From the cell containing the given text, extract its center point as (x, y) coordinate. 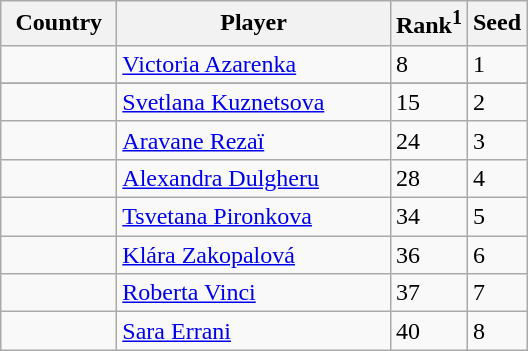
Alexandra Dulgheru (254, 178)
40 (428, 331)
Player (254, 24)
28 (428, 178)
Tsvetana Pironkova (254, 217)
Svetlana Kuznetsova (254, 102)
34 (428, 217)
15 (428, 102)
37 (428, 293)
Roberta Vinci (254, 293)
Victoria Azarenka (254, 64)
6 (496, 255)
1 (496, 64)
Klára Zakopalová (254, 255)
5 (496, 217)
Aravane Rezaï (254, 140)
Seed (496, 24)
4 (496, 178)
Sara Errani (254, 331)
24 (428, 140)
7 (496, 293)
Rank1 (428, 24)
Country (59, 24)
2 (496, 102)
36 (428, 255)
3 (496, 140)
